Pinpoint the cell where the given text exists, returning its [X, Y] midpoint coordinate. 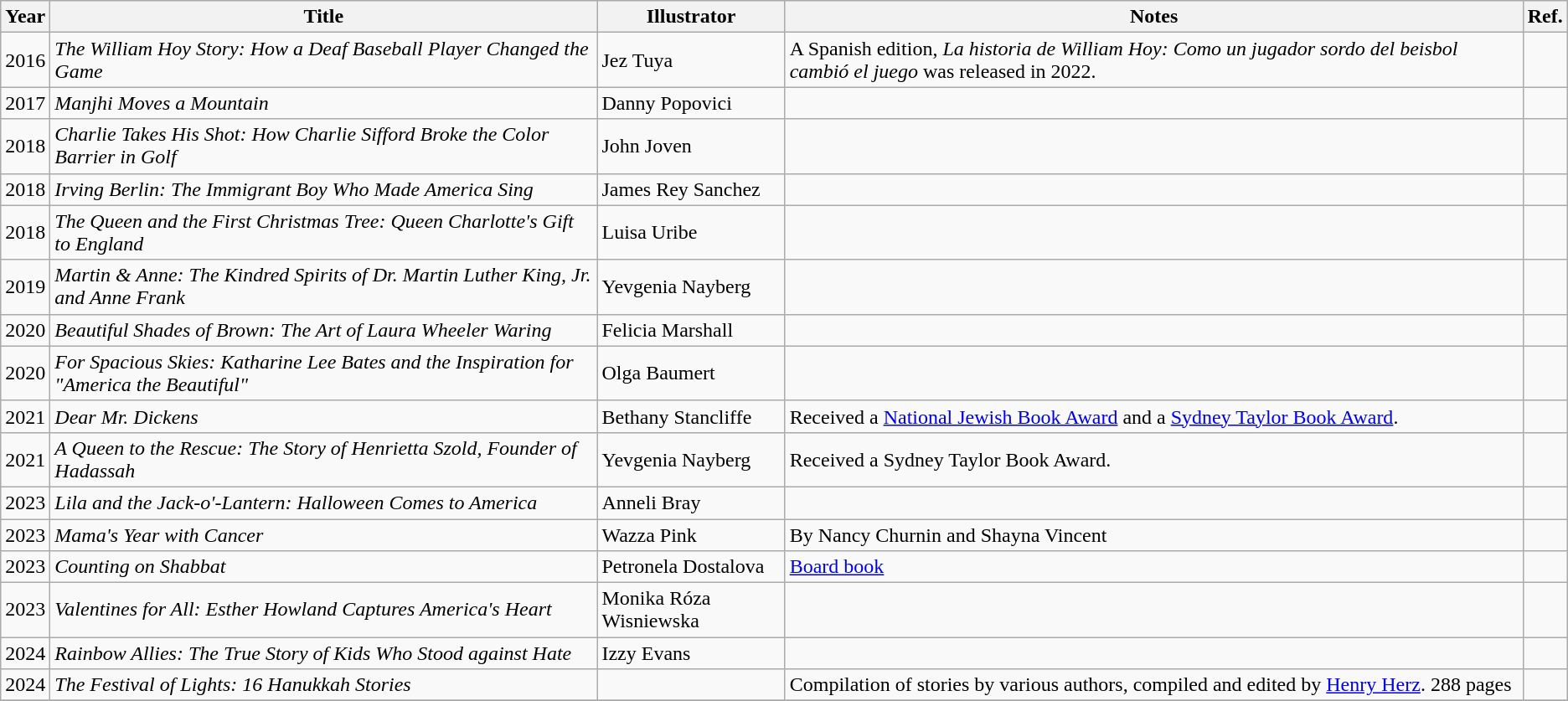
For Spacious Skies: Katharine Lee Bates and the Inspiration for "America the Beautiful" [323, 374]
Illustrator [691, 17]
Monika Róza Wisniewska [691, 610]
Jez Tuya [691, 60]
Compilation of stories by various authors, compiled and edited by Henry Herz. 288 pages [1154, 685]
A Queen to the Rescue: The Story of Henrietta Szold, Founder of Hadassah [323, 459]
The Queen and the First Christmas Tree: Queen Charlotte's Gift to England [323, 233]
Lila and the Jack-o'-Lantern: Halloween Comes to America [323, 503]
The William Hoy Story: How a Deaf Baseball Player Changed the Game [323, 60]
Irving Berlin: The Immigrant Boy Who Made America Sing [323, 189]
Dear Mr. Dickens [323, 416]
2017 [25, 103]
Beautiful Shades of Brown: The Art of Laura Wheeler Waring [323, 330]
Received a Sydney Taylor Book Award. [1154, 459]
Ref. [1545, 17]
Luisa Uribe [691, 233]
Mama's Year with Cancer [323, 535]
A Spanish edition, La historia de William Hoy: Como un jugador sordo del beisbol cambió el juego was released in 2022. [1154, 60]
The Festival of Lights: 16 Hanukkah Stories [323, 685]
Valentines for All: Esther Howland Captures America's Heart [323, 610]
Charlie Takes His Shot: How Charlie Sifford Broke the Color Barrier in Golf [323, 146]
John Joven [691, 146]
2019 [25, 286]
James Rey Sanchez [691, 189]
Wazza Pink [691, 535]
Title [323, 17]
Board book [1154, 567]
Petronela Dostalova [691, 567]
Notes [1154, 17]
Anneli Bray [691, 503]
By Nancy Churnin and Shayna Vincent [1154, 535]
Received a National Jewish Book Award and a Sydney Taylor Book Award. [1154, 416]
Izzy Evans [691, 653]
Counting on Shabbat [323, 567]
Manjhi Moves a Mountain [323, 103]
2016 [25, 60]
Olga Baumert [691, 374]
Year [25, 17]
Felicia Marshall [691, 330]
Rainbow Allies: The True Story of Kids Who Stood against Hate [323, 653]
Danny Popovici [691, 103]
Bethany Stancliffe [691, 416]
Martin & Anne: The Kindred Spirits of Dr. Martin Luther King, Jr. and Anne Frank [323, 286]
